Determine the (X, Y) coordinate at the center of the cell enclosing the given text.  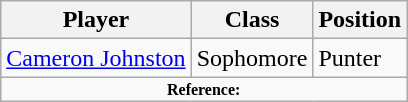
Sophomore (252, 58)
Player (96, 20)
Punter (360, 58)
Reference: (204, 89)
Class (252, 20)
Cameron Johnston (96, 58)
Position (360, 20)
